Detect which cell encompasses the target text, then output its (X, Y) center coordinate. 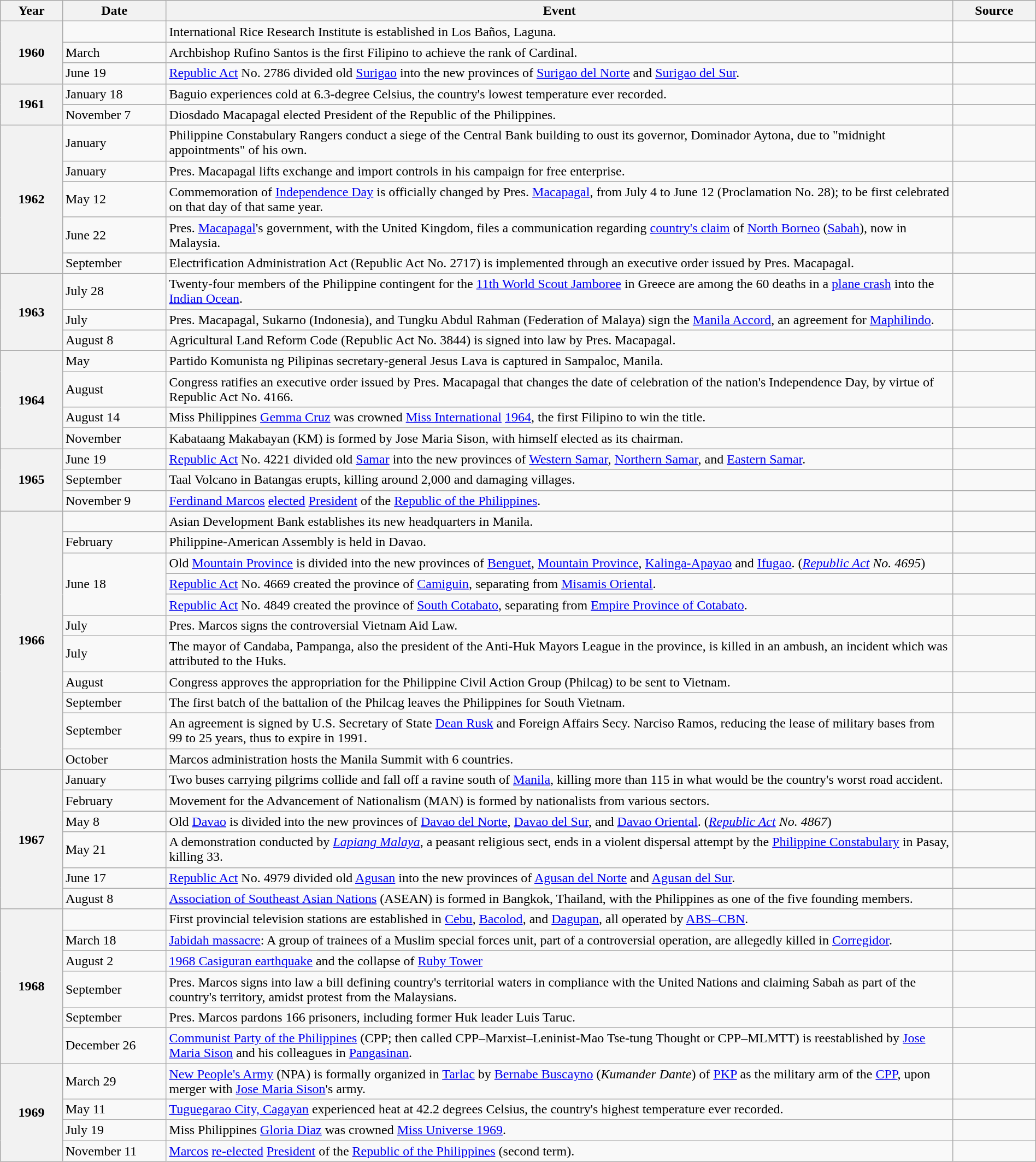
1964 (32, 400)
Archbishop Rufino Santos is the first Filipino to achieve the rank of Cardinal. (560, 52)
Republic Act No. 4221 divided old Samar into the new provinces of Western Samar, Northern Samar, and Eastern Samar. (560, 459)
Movement for the Advancement of Nationalism (MAN) is formed by nationalists from various sectors. (560, 801)
Old Davao is divided into the new provinces of Davao del Norte, Davao del Sur, and Davao Oriental. (Republic Act No. 4867) (560, 821)
Republic Act No. 4669 created the province of Camiguin, separating from Misamis Oriental. (560, 584)
August 2 (114, 961)
1961 (32, 104)
Republic Act No. 4849 created the province of South Cotabato, separating from Empire Province of Cotabato. (560, 605)
Two buses carrying pilgrims collide and fall off a ravine south of Manila, killing more than 115 in what would be the country's worst road accident. (560, 780)
Year (32, 11)
Marcos administration hosts the Manila Summit with 6 countries. (560, 759)
Tuguegarao City, Cagayan experienced heat at 42.2 degrees Celsius, the country's highest temperature ever recorded. (560, 1110)
Congress approves the appropriation for the Philippine Civil Action Group (Philcag) to be sent to Vietnam. (560, 682)
The first batch of the battalion of the Philcag leaves the Philippines for South Vietnam. (560, 703)
Baguio experiences cold at 6.3-degree Celsius, the country's lowest temperature ever recorded. (560, 94)
Old Mountain Province is divided into the new provinces of Benguet, Mountain Province, Kalinga-Apayao and Ifugao. (Republic Act No. 4695) (560, 563)
Philippine-American Assembly is held in Davao. (560, 542)
Date (114, 11)
Partido Komunista ng Pilipinas secretary-general Jesus Lava is captured in Sampaloc, Manila. (560, 361)
Miss Philippines Gloria Diaz was crowned Miss Universe 1969. (560, 1130)
Pres. Macapagal, Sukarno (Indonesia), and Tungku Abdul Rahman (Federation of Malaya) sign the Manila Accord, an agreement for Maphilindo. (560, 320)
Source (994, 11)
Asian Development Bank establishes its new headquarters in Manila. (560, 521)
1965 (32, 480)
November 9 (114, 501)
Pres. Marcos pardons 166 prisoners, including former Huk leader Luis Taruc. (560, 1017)
March 18 (114, 940)
October (114, 759)
Kabataang Makabayan (KM) is formed by Jose Maria Sison, with himself elected as its chairman. (560, 438)
November 11 (114, 1151)
Republic Act No. 4979 divided old Agusan into the new provinces of Agusan del Norte and Agusan del Sur. (560, 878)
1968 (32, 986)
Diosdado Macapagal elected President of the Republic of the Philippines. (560, 115)
June 17 (114, 878)
Ferdinand Marcos elected President of the Republic of the Philippines. (560, 501)
1969 (32, 1113)
Electrification Administration Act (Republic Act No. 2717) is implemented through an executive order issued by Pres. Macapagal. (560, 263)
Jabidah massacre: A group of trainees of a Muslim special forces unit, part of a controversial operation, are allegedly killed in Corregidor. (560, 940)
June 18 (114, 584)
Miss Philippines Gemma Cruz was crowned Miss International 1964, the first Filipino to win the title. (560, 418)
1967 (32, 840)
Event (560, 11)
International Rice Research Institute is established in Los Baños, Laguna. (560, 32)
June 22 (114, 235)
May 11 (114, 1110)
First provincial television stations are established in Cebu, Bacolod, and Dagupan, all operated by ABS–CBN. (560, 919)
November 7 (114, 115)
Pres. Marcos signs the controversial Vietnam Aid Law. (560, 625)
1963 (32, 312)
March (114, 52)
Republic Act No. 2786 divided old Surigao into the new provinces of Surigao del Norte and Surigao del Sur. (560, 73)
1968 Casiguran earthquake and the collapse of Ruby Tower (560, 961)
December 26 (114, 1045)
August 14 (114, 418)
March 29 (114, 1081)
Pres. Macapagal's government, with the United Kingdom, files a communication regarding country's claim of North Borneo (Sabah), now in Malaysia. (560, 235)
May 21 (114, 849)
May 8 (114, 821)
May (114, 361)
July 28 (114, 291)
May 12 (114, 199)
1960 (32, 52)
Pres. Macapagal lifts exchange and import controls in his campaign for free enterprise. (560, 171)
Agricultural Land Reform Code (Republic Act No. 3844) is signed into law by Pres. Macapagal. (560, 341)
1962 (32, 199)
January 18 (114, 94)
1966 (32, 641)
November (114, 438)
Association of Southeast Asian Nations (ASEAN) is formed in Bangkok, Thailand, with the Philippines as one of the five founding members. (560, 899)
July 19 (114, 1130)
Taal Volcano in Batangas erupts, killing around 2,000 and damaging villages. (560, 480)
Marcos re-elected President of the Republic of the Philippines (second term). (560, 1151)
